Extract the [X, Y] coordinate from the center of the cell holding the provided text.  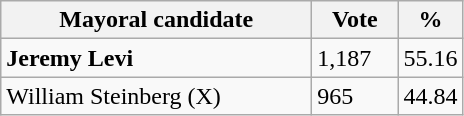
965 [355, 96]
Mayoral candidate [156, 20]
Vote [355, 20]
44.84 [430, 96]
1,187 [355, 58]
% [430, 20]
Jeremy Levi [156, 58]
55.16 [430, 58]
William Steinberg (X) [156, 96]
